Capture the cell that displays the provided text and extract its [x, y] central coordinate. 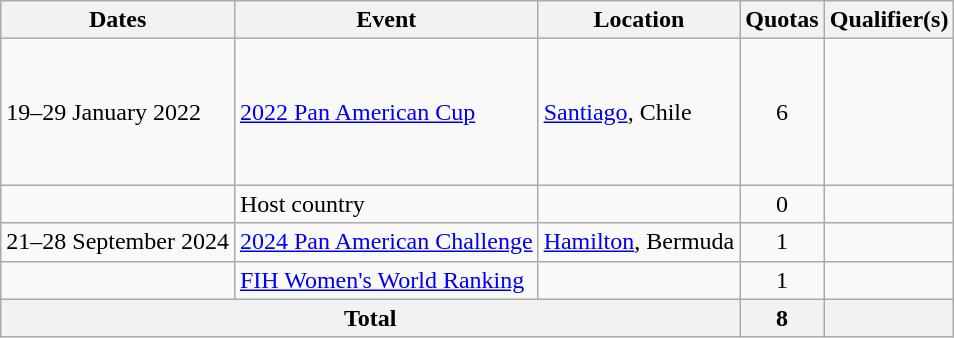
2022 Pan American Cup [386, 112]
21–28 September 2024 [118, 242]
Quotas [782, 20]
Event [386, 20]
2024 Pan American Challenge [386, 242]
8 [782, 318]
6 [782, 112]
Location [639, 20]
Qualifier(s) [889, 20]
FIH Women's World Ranking [386, 280]
0 [782, 204]
Dates [118, 20]
Santiago, Chile [639, 112]
Hamilton, Bermuda [639, 242]
Total [370, 318]
Host country [386, 204]
19–29 January 2022 [118, 112]
